For the text-containing cell, return its midpoint in (X, Y) coordinate format. 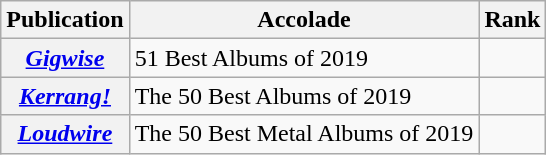
Gigwise (65, 58)
51 Best Albums of 2019 (304, 58)
The 50 Best Albums of 2019 (304, 96)
Loudwire (65, 134)
Kerrang! (65, 96)
Publication (65, 20)
Rank (512, 20)
The 50 Best Metal Albums of 2019 (304, 134)
Accolade (304, 20)
